Find where the given text appears and provide that cell's center as (x, y) coordinate. 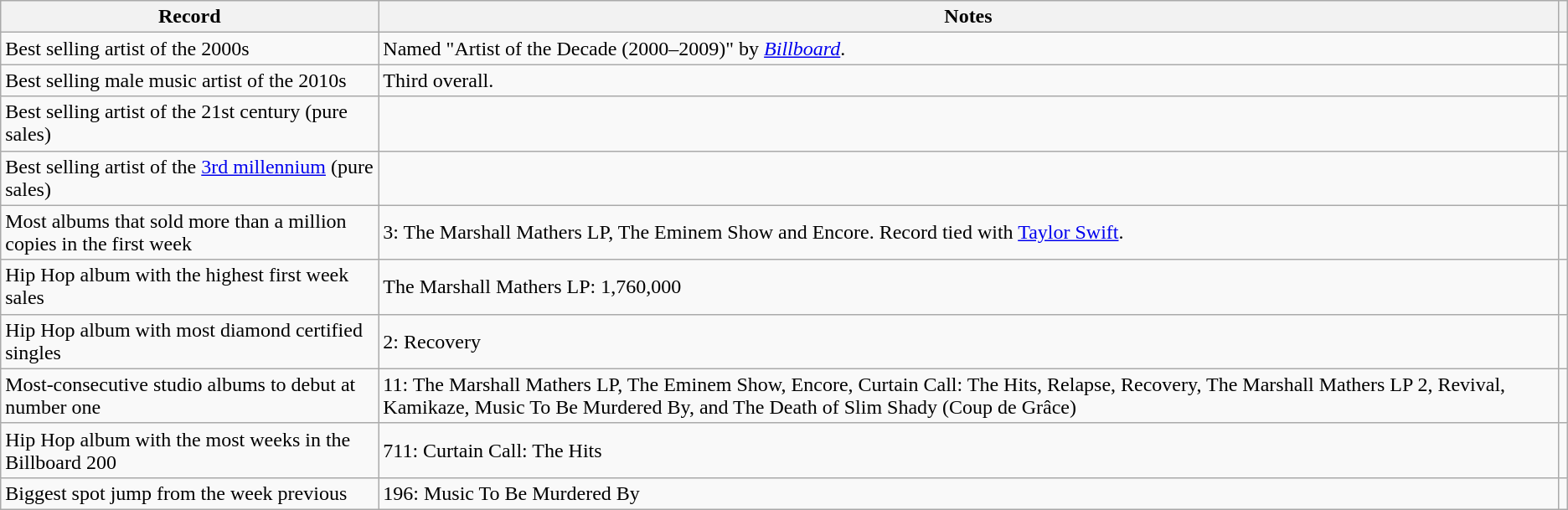
196: Music To Be Murdered By (968, 493)
Hip Hop album with most diamond certified singles (189, 342)
Best selling artist of the 2000s (189, 49)
Most albums that sold more than a million copies in the first week (189, 233)
Best selling artist of the 21st century (pure sales) (189, 124)
The Marshall Mathers LP: 1,760,000 (968, 286)
Hip Hop album with the most weeks in the Billboard 200 (189, 451)
2: Recovery (968, 342)
3: The Marshall Mathers LP, The Eminem Show and Encore. Record tied with Taylor Swift. (968, 233)
Biggest spot jump from the week previous (189, 493)
Most-consecutive studio albums to debut at number one (189, 395)
Hip Hop album with the highest first week sales (189, 286)
Record (189, 17)
Best selling male music artist of the 2010s (189, 80)
Third overall. (968, 80)
Best selling artist of the 3rd millennium (pure sales) (189, 178)
Notes (968, 17)
Named "Artist of the Decade (2000–2009)" by Billboard. (968, 49)
711: Curtain Call: The Hits (968, 451)
